Identify which cell holds the provided text, then report its (X, Y) central coordinate. 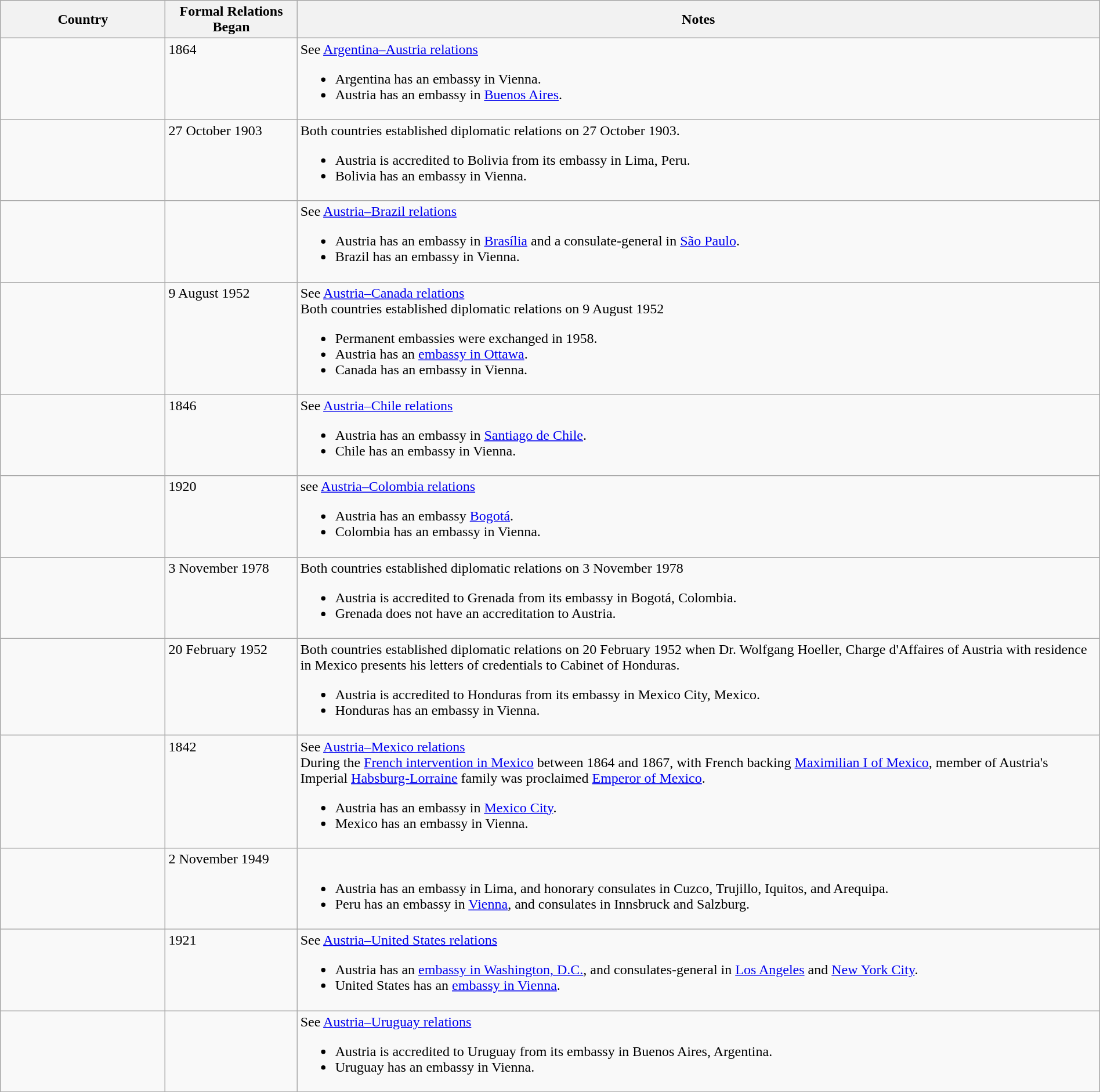
see Austria–Colombia relationsAustria has an embassy Bogotá.Colombia has an embassy in Vienna. (699, 516)
1921 (231, 970)
See Argentina–Austria relationsArgentina has an embassy in Vienna.Austria has an embassy in Buenos Aires. (699, 79)
Notes (699, 20)
Formal Relations Began (231, 20)
27 October 1903 (231, 160)
9 August 1952 (231, 338)
See Austria–Chile relationsAustria has an embassy in Santiago de Chile.Chile has an embassy in Vienna. (699, 435)
3 November 1978 (231, 598)
Country (83, 20)
1864 (231, 79)
1920 (231, 516)
2 November 1949 (231, 888)
See Austria–Uruguay relationsAustria is accredited to Uruguay from its embassy in Buenos Aires, Argentina.Uruguay has an embassy in Vienna. (699, 1051)
1846 (231, 435)
20 February 1952 (231, 687)
See Austria–Brazil relationsAustria has an embassy in Brasília and a consulate-general in São Paulo.Brazil has an embassy in Vienna. (699, 241)
1842 (231, 791)
